Pinpoint the cell where the given text exists, returning its (x, y) midpoint coordinate. 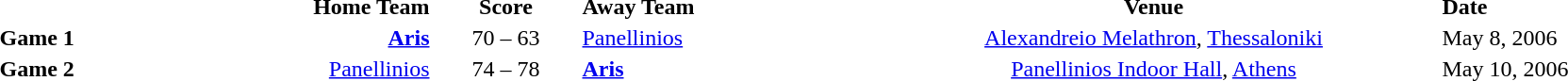
Alexandreio Melathron, Thessaloniki (1154, 38)
Aris (289, 38)
Panellinios (724, 38)
70 – 63 (505, 38)
